Pinpoint the cell where the given text exists, returning its (X, Y) midpoint coordinate. 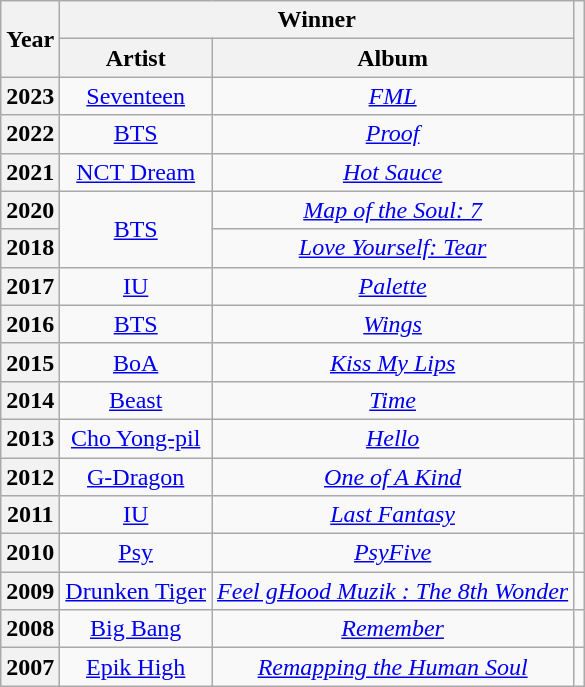
Remapping the Human Soul (393, 667)
Winner (317, 20)
Last Fantasy (393, 515)
Psy (136, 553)
Epik High (136, 667)
Cho Yong-pil (136, 438)
2012 (30, 477)
2009 (30, 591)
2015 (30, 362)
Remember (393, 629)
2013 (30, 438)
2018 (30, 248)
Hello (393, 438)
NCT Dream (136, 172)
Album (393, 58)
Year (30, 39)
2010 (30, 553)
BoA (136, 362)
FML (393, 96)
Beast (136, 400)
Artist (136, 58)
Map of the Soul: 7 (393, 210)
Wings (393, 324)
Hot Sauce (393, 172)
Big Bang (136, 629)
2020 (30, 210)
PsyFive (393, 553)
Love Yourself: Tear (393, 248)
Proof (393, 134)
2023 (30, 96)
2022 (30, 134)
One of A Kind (393, 477)
2008 (30, 629)
2011 (30, 515)
2021 (30, 172)
2017 (30, 286)
2016 (30, 324)
Time (393, 400)
2007 (30, 667)
Palette (393, 286)
G-Dragon (136, 477)
Seventeen (136, 96)
Feel gHood Muzik : The 8th Wonder (393, 591)
Kiss My Lips (393, 362)
Drunken Tiger (136, 591)
2014 (30, 400)
